Return (x, y) of the center of cell containing provided text 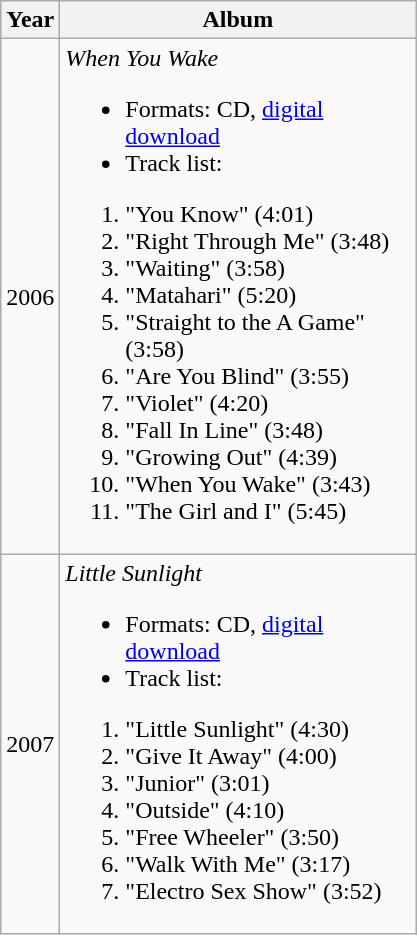
2006 (30, 296)
Album (238, 20)
Year (30, 20)
2007 (30, 744)
